Determine the (x, y) coordinate at the center of the cell enclosing the given text.  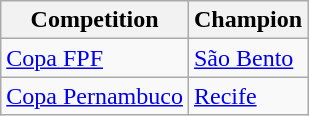
Copa Pernambuco (95, 96)
São Bento (248, 58)
Competition (95, 20)
Recife (248, 96)
Champion (248, 20)
Copa FPF (95, 58)
